From the cell containing the given text, extract its center point as [X, Y] coordinate. 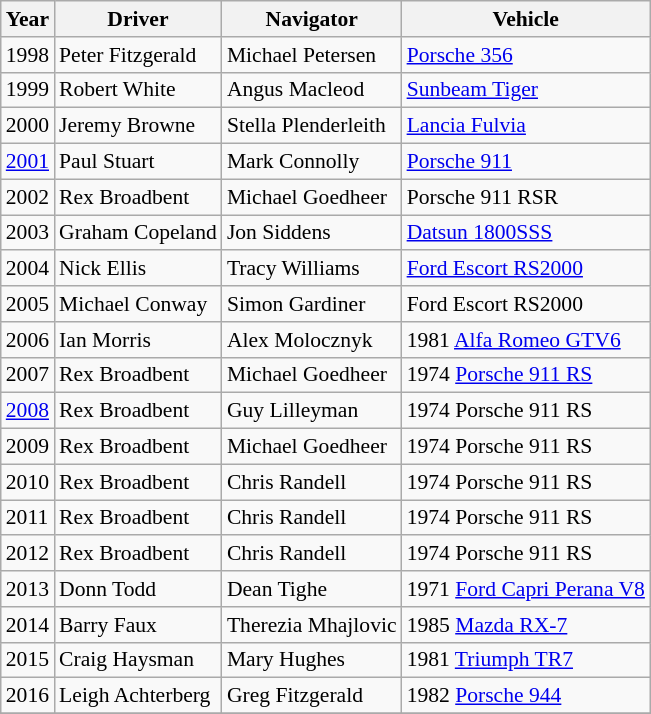
Graham Copeland [138, 233]
1982 Porsche 944 [526, 696]
Datsun 1800SSS [526, 233]
2009 [28, 447]
2006 [28, 340]
Porsche 911 [526, 162]
Guy Lilleyman [312, 411]
Robert White [138, 90]
2002 [28, 197]
Mark Connolly [312, 162]
Lancia Fulvia [526, 126]
1981 Triumph TR7 [526, 660]
Navigator [312, 19]
Donn Todd [138, 589]
2013 [28, 589]
2008 [28, 411]
Driver [138, 19]
Tracy Williams [312, 269]
2003 [28, 233]
1985 Mazda RX-7 [526, 625]
1981 Alfa Romeo GTV6 [526, 340]
2010 [28, 482]
Paul Stuart [138, 162]
Nick Ellis [138, 269]
Stella Plenderleith [312, 126]
2001 [28, 162]
Leigh Achterberg [138, 696]
Peter Fitzgerald [138, 55]
Michael Conway [138, 304]
Greg Fitzgerald [312, 696]
1998 [28, 55]
Jeremy Browne [138, 126]
Porsche 356 [526, 55]
2005 [28, 304]
Sunbeam Tiger [526, 90]
2012 [28, 554]
2011 [28, 518]
1971 Ford Capri Perana V8 [526, 589]
2015 [28, 660]
Therezia Mhajlovic [312, 625]
Michael Petersen [312, 55]
2016 [28, 696]
2000 [28, 126]
Vehicle [526, 19]
2007 [28, 375]
Jon Siddens [312, 233]
1999 [28, 90]
2014 [28, 625]
Barry Faux [138, 625]
Craig Haysman [138, 660]
Mary Hughes [312, 660]
Dean Tighe [312, 589]
Ian Morris [138, 340]
Simon Gardiner [312, 304]
2004 [28, 269]
Porsche 911 RSR [526, 197]
Angus Macleod [312, 90]
Alex Molocznyk [312, 340]
Year [28, 19]
